Return (X, Y) of the center of cell containing provided text 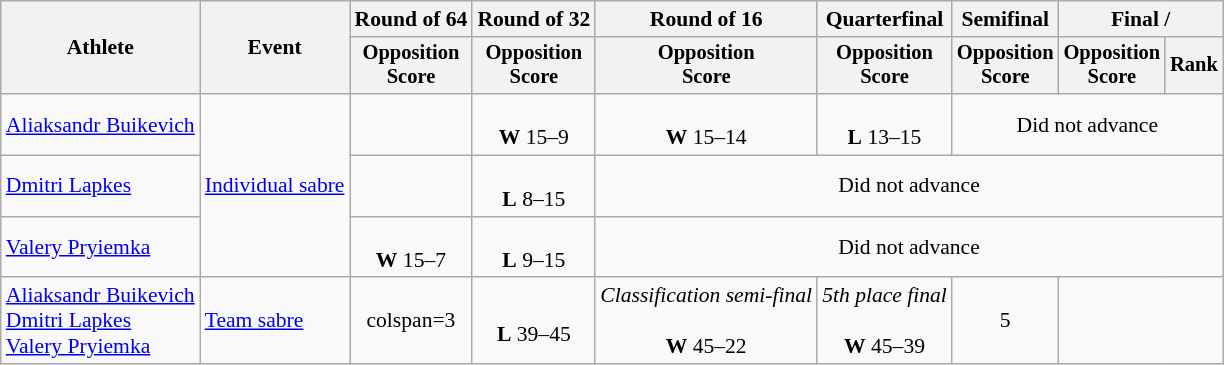
L 13–15 (884, 124)
L 8–15 (534, 186)
Valery Pryiemka (100, 248)
W 15–9 (534, 124)
W 15–14 (706, 124)
Aliaksandr BuikevichDmitri LapkesValery Pryiemka (100, 322)
Final / (1141, 19)
Semifinal (1006, 19)
Team sabre (275, 322)
Event (275, 48)
Aliaksandr Buikevich (100, 124)
Classification semi-finalW 45–22 (706, 322)
Rank (1194, 66)
W 15–7 (412, 248)
5 (1006, 322)
Round of 64 (412, 19)
Athlete (100, 48)
Dmitri Lapkes (100, 186)
Round of 16 (706, 19)
L 9–15 (534, 248)
Individual sabre (275, 186)
5th place finalW 45–39 (884, 322)
L 39–45 (534, 322)
Round of 32 (534, 19)
Quarterfinal (884, 19)
colspan=3 (412, 322)
